For the text-containing cell, return its midpoint in (X, Y) coordinate format. 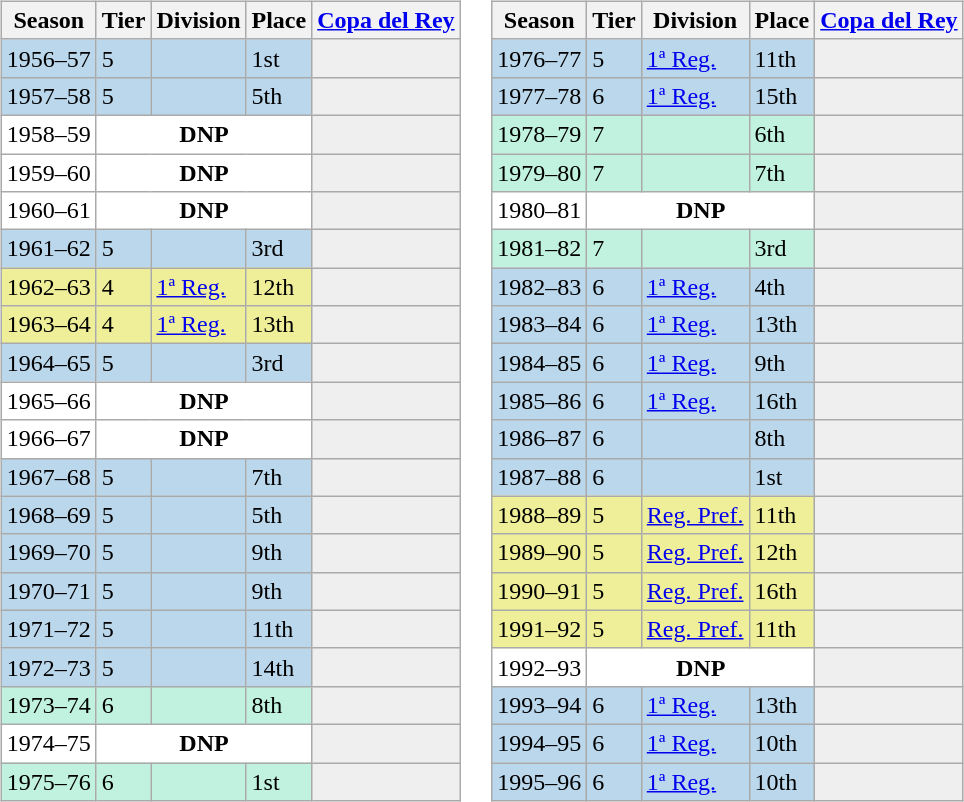
1976–77 (540, 58)
1985–86 (540, 401)
1967–68 (48, 477)
1989–90 (540, 553)
1963–64 (48, 325)
14th (279, 667)
1995–96 (540, 781)
1977–78 (540, 96)
1962–63 (48, 287)
1969–70 (48, 553)
1956–57 (48, 58)
1986–87 (540, 439)
1987–88 (540, 477)
1992–93 (540, 667)
1991–92 (540, 629)
1961–62 (48, 249)
1982–83 (540, 287)
1968–69 (48, 515)
1975–76 (48, 781)
6th (782, 134)
1993–94 (540, 705)
1971–72 (48, 629)
1970–71 (48, 591)
15th (782, 96)
1973–74 (48, 705)
1981–82 (540, 249)
1958–59 (48, 134)
1979–80 (540, 173)
1983–84 (540, 325)
1972–73 (48, 667)
1960–61 (48, 211)
1988–89 (540, 515)
1980–81 (540, 211)
1965–66 (48, 401)
1978–79 (540, 134)
1994–95 (540, 743)
1990–91 (540, 591)
1959–60 (48, 173)
1984–85 (540, 363)
1964–65 (48, 363)
1974–75 (48, 743)
1957–58 (48, 96)
1966–67 (48, 439)
4th (782, 287)
